Locate the cell with the specified text and output its [x, y] center coordinate. 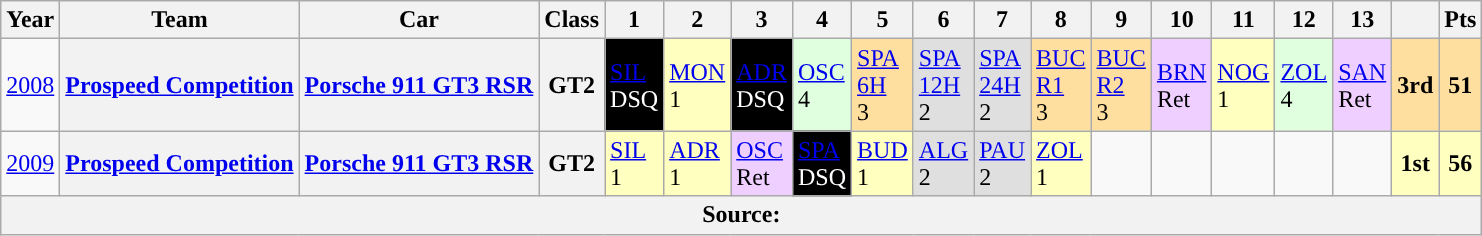
SPA6H3 [883, 85]
Car [419, 20]
BUCR23 [1121, 85]
2 [698, 20]
ZOL4 [1304, 85]
SPADSQ [822, 164]
3rd [1416, 85]
2009 [30, 164]
7 [1002, 20]
MON1 [698, 85]
10 [1181, 20]
ADRDSQ [762, 85]
SANRet [1362, 85]
PAU2 [1002, 164]
51 [1460, 85]
9 [1121, 20]
1st [1416, 164]
8 [1061, 20]
4 [822, 20]
SIL1 [634, 164]
ADR1 [698, 164]
6 [943, 20]
Class [572, 20]
5 [883, 20]
2008 [30, 85]
11 [1244, 20]
13 [1362, 20]
12 [1304, 20]
56 [1460, 164]
BUCR13 [1061, 85]
1 [634, 20]
OSC4 [822, 85]
NOG1 [1244, 85]
BUD1 [883, 164]
Year [30, 20]
SILDSQ [634, 85]
SPA12H2 [943, 85]
OSCRet [762, 164]
Source: [742, 215]
BRNRet [1181, 85]
Pts [1460, 20]
Team [180, 20]
ZOL1 [1061, 164]
SPA24H2 [1002, 85]
ALG2 [943, 164]
3 [762, 20]
